Output the [x, y] coordinate of the center of the cell containing the given text.  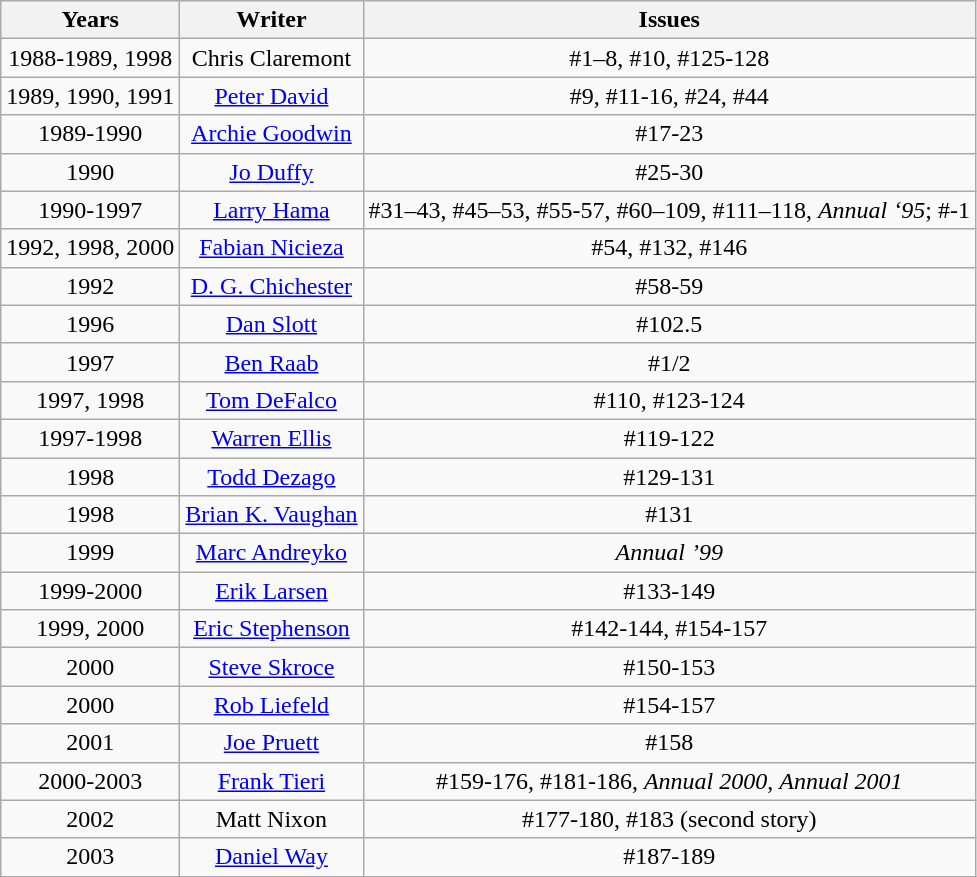
Issues [669, 20]
#17-23 [669, 134]
#159-176, #181-186, Annual 2000, Annual 2001 [669, 781]
1990-1997 [90, 210]
#102.5 [669, 324]
Archie Goodwin [272, 134]
1988-1989, 1998 [90, 58]
Tom DeFalco [272, 400]
1989, 1990, 1991 [90, 96]
1990 [90, 172]
Chris Claremont [272, 58]
Todd Dezago [272, 477]
Steve Skroce [272, 667]
#119-122 [669, 438]
1999-2000 [90, 591]
#131 [669, 515]
2000-2003 [90, 781]
2002 [90, 819]
1997, 1998 [90, 400]
#158 [669, 743]
1999, 2000 [90, 629]
#177-180, #183 (second story) [669, 819]
#154-157 [669, 705]
#58-59 [669, 286]
#150-153 [669, 667]
Brian K. Vaughan [272, 515]
#25-30 [669, 172]
#1–8, #10, #125-128 [669, 58]
Peter David [272, 96]
#54, #132, #146 [669, 248]
D. G. Chichester [272, 286]
1997 [90, 362]
Annual ’99 [669, 553]
2003 [90, 857]
1997-1998 [90, 438]
Rob Liefeld [272, 705]
Joe Pruett [272, 743]
Matt Nixon [272, 819]
1996 [90, 324]
1992, 1998, 2000 [90, 248]
1999 [90, 553]
Eric Stephenson [272, 629]
#9, #11-16, #24, #44 [669, 96]
1992 [90, 286]
Daniel Way [272, 857]
Erik Larsen [272, 591]
Frank Tieri [272, 781]
Jo Duffy [272, 172]
Ben Raab [272, 362]
#142-144, #154-157 [669, 629]
#110, #123-124 [669, 400]
Fabian Nicieza [272, 248]
Marc Andreyko [272, 553]
#31–43, #45–53, #55-57, #60–109, #111–118, Annual ‘95; #-1 [669, 210]
#187-189 [669, 857]
#129-131 [669, 477]
2001 [90, 743]
#133-149 [669, 591]
1989-1990 [90, 134]
#1/2 [669, 362]
Warren Ellis [272, 438]
Years [90, 20]
Dan Slott [272, 324]
Writer [272, 20]
Larry Hama [272, 210]
